Find where the given text appears and provide that cell's center as (x, y) coordinate. 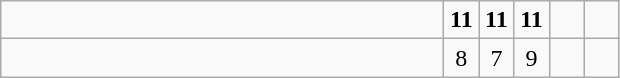
7 (496, 58)
8 (462, 58)
9 (532, 58)
